Determine the (X, Y) coordinate at the center of the cell enclosing the given text.  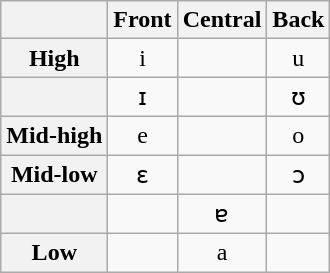
o (298, 135)
Back (298, 20)
Front (142, 20)
ԑ (142, 174)
Central (222, 20)
e (142, 135)
ɪ (142, 97)
ɔ (298, 174)
Mid-high (54, 135)
ʊ (298, 97)
Low (54, 253)
Mid-low (54, 174)
ɐ (222, 214)
i (142, 58)
High (54, 58)
a (222, 253)
u (298, 58)
